Return the [X, Y] coordinate for the center point of the cell that contains the specified text.  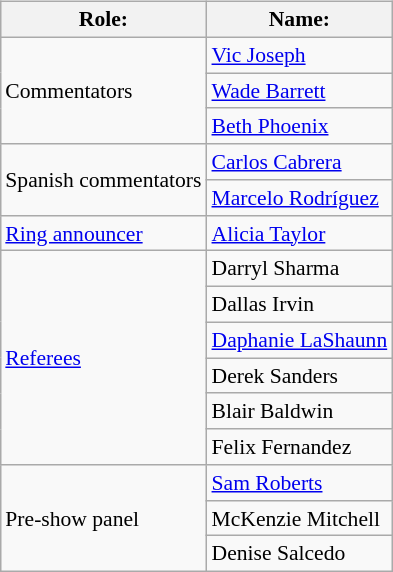
Pre-show panel [103, 518]
Spanish commentators [103, 180]
Ring announcer [103, 233]
Derek Sanders [299, 376]
Denise Salcedo [299, 554]
Alicia Taylor [299, 233]
Referees [103, 358]
Blair Baldwin [299, 411]
Carlos Cabrera [299, 162]
Commentators [103, 90]
Marcelo Rodríguez [299, 198]
Felix Fernandez [299, 447]
Role: [103, 20]
Sam Roberts [299, 483]
Daphanie LaShaunn [299, 340]
Darryl Sharma [299, 269]
Name: [299, 20]
Vic Joseph [299, 55]
Dallas Irvin [299, 305]
McKenzie Mitchell [299, 518]
Wade Barrett [299, 91]
Beth Phoenix [299, 126]
